Capture the cell that displays the provided text and extract its [X, Y] central coordinate. 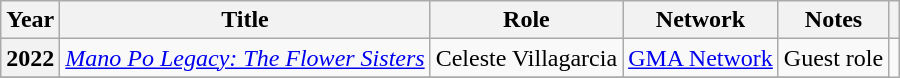
Role [526, 20]
2022 [30, 58]
Network [701, 20]
GMA Network [701, 58]
Mano Po Legacy: The Flower Sisters [245, 58]
Title [245, 20]
Notes [833, 20]
Celeste Villagarcia [526, 58]
Year [30, 20]
Guest role [833, 58]
